Pinpoint the cell where the given text exists, returning its [x, y] midpoint coordinate. 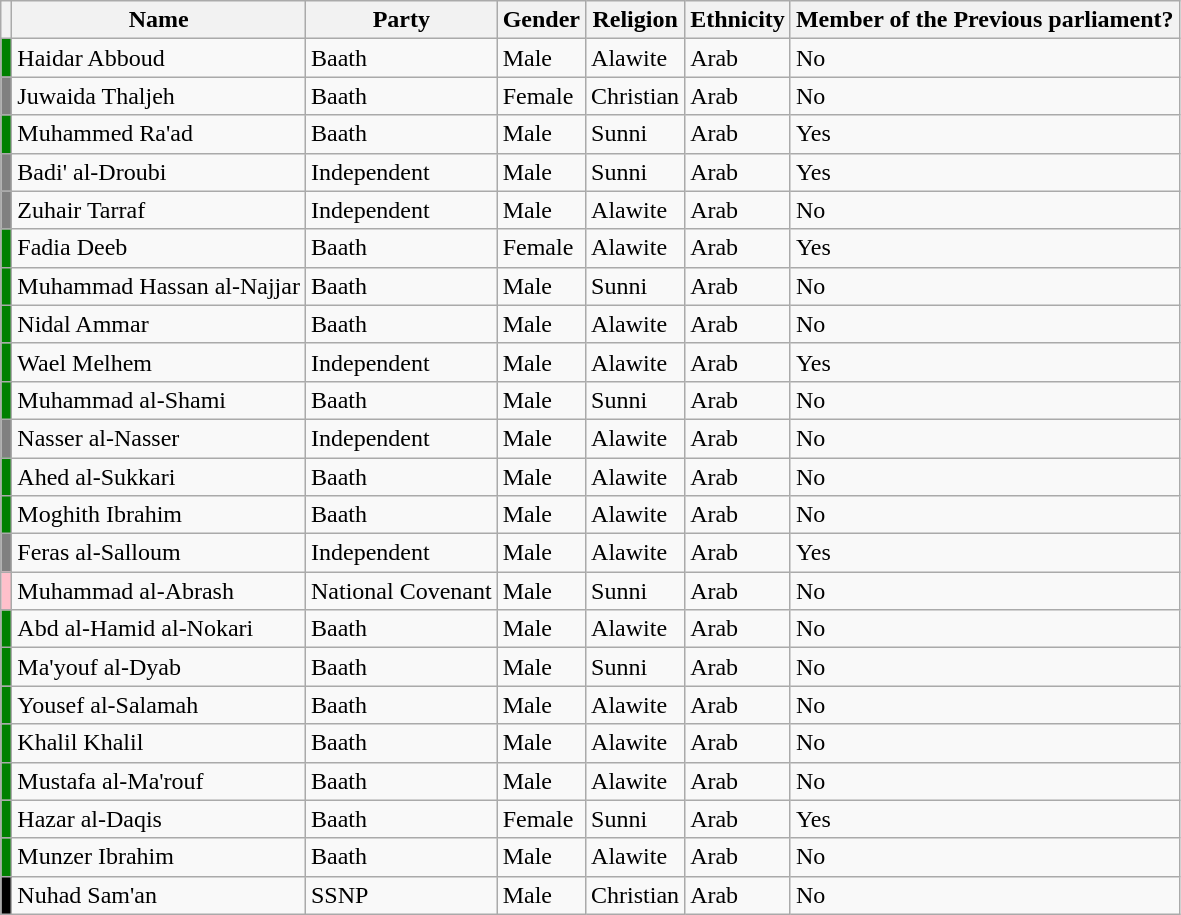
Juwaida Thaljeh [159, 96]
Khalil Khalil [159, 743]
Nuhad Sam'an [159, 895]
Hazar al-Daqis [159, 819]
National Covenant [401, 591]
Wael Melhem [159, 362]
Moghith Ibrahim [159, 515]
SSNP [401, 895]
Member of the Previous parliament? [984, 20]
Mustafa al-Ma'rouf [159, 781]
Nasser al-Nasser [159, 438]
Munzer Ibrahim [159, 857]
Muhammad al-Shami [159, 400]
Haidar Abboud [159, 58]
Fadia Deeb [159, 248]
Nidal Ammar [159, 324]
Zuhair Tarraf [159, 210]
Feras al-Salloum [159, 553]
Ethnicity [738, 20]
Abd al-Hamid al-Nokari [159, 629]
Name [159, 20]
Muhammed Ra'ad [159, 134]
Ahed al-Sukkari [159, 477]
Party [401, 20]
Religion [636, 20]
Badi' al-Droubi [159, 172]
Gender [541, 20]
Yousef al-Salamah [159, 705]
Muhammad al-Abrash [159, 591]
Ma'youf al-Dyab [159, 667]
Muhammad Hassan al-Najjar [159, 286]
